Detect which cell encompasses the target text, then output its [X, Y] center coordinate. 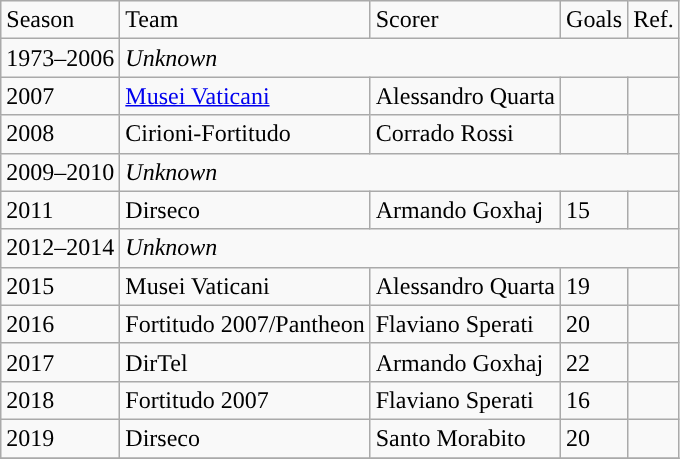
Goals [594, 20]
2007 [60, 96]
2011 [60, 210]
2019 [60, 438]
Team [245, 20]
1973–2006 [60, 58]
2009–2010 [60, 172]
Ref. [654, 20]
2012–2014 [60, 248]
19 [594, 286]
Scorer [465, 20]
2018 [60, 400]
Fortitudo 2007/Pantheon [245, 324]
16 [594, 400]
Cirioni-Fortitudo [245, 134]
15 [594, 210]
DirTel [245, 362]
Fortitudo 2007 [245, 400]
2008 [60, 134]
Santo Morabito [465, 438]
Corrado Rossi [465, 134]
2016 [60, 324]
Season [60, 20]
2015 [60, 286]
2017 [60, 362]
22 [594, 362]
